Return (x, y) of the center of cell containing provided text 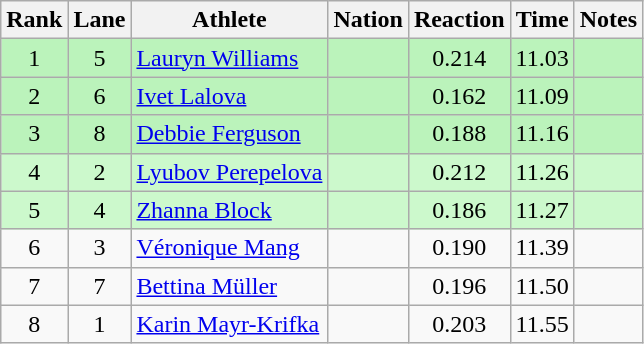
Bettina Müller (230, 286)
Lyubov Perepelova (230, 172)
0.203 (459, 324)
11.39 (542, 248)
11.26 (542, 172)
11.09 (542, 96)
Rank (34, 20)
0.196 (459, 286)
Debbie Ferguson (230, 134)
Lauryn Williams (230, 58)
Véronique Mang (230, 248)
0.190 (459, 248)
Reaction (459, 20)
Ivet Lalova (230, 96)
11.55 (542, 324)
Karin Mayr-Krifka (230, 324)
11.50 (542, 286)
11.03 (542, 58)
Time (542, 20)
0.212 (459, 172)
Lane (100, 20)
0.188 (459, 134)
Notes (608, 20)
Athlete (230, 20)
0.162 (459, 96)
0.186 (459, 210)
Nation (368, 20)
0.214 (459, 58)
11.27 (542, 210)
Zhanna Block (230, 210)
11.16 (542, 134)
